Determine the (X, Y) coordinate at the center of the cell enclosing the given text.  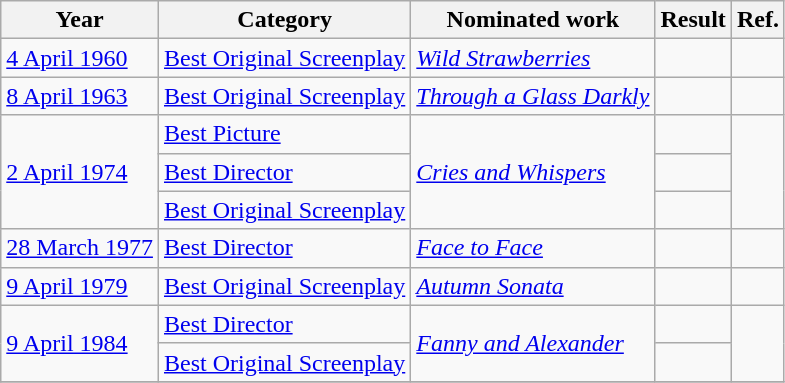
Nominated work (533, 20)
Best Picture (284, 134)
4 April 1960 (80, 58)
Face to Face (533, 248)
9 April 1984 (80, 343)
9 April 1979 (80, 286)
Through a Glass Darkly (533, 96)
Autumn Sonata (533, 286)
Wild Strawberries (533, 58)
Category (284, 20)
Fanny and Alexander (533, 343)
28 March 1977 (80, 248)
Cries and Whispers (533, 172)
8 April 1963 (80, 96)
2 April 1974 (80, 172)
Year (80, 20)
Ref. (758, 20)
Result (693, 20)
